Extract the [x, y] coordinate from the center of the cell holding the provided text.  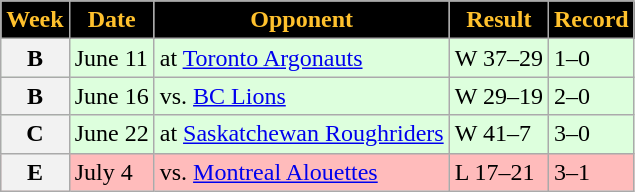
Opponent [302, 20]
3–0 [591, 134]
C [35, 134]
1–0 [591, 58]
at Saskatchewan Roughriders [302, 134]
W 37–29 [498, 58]
W 29–19 [498, 96]
Week [35, 20]
Result [498, 20]
W 41–7 [498, 134]
3–1 [591, 172]
June 16 [112, 96]
2–0 [591, 96]
E [35, 172]
June 22 [112, 134]
Record [591, 20]
June 11 [112, 58]
L 17–21 [498, 172]
vs. Montreal Alouettes [302, 172]
at Toronto Argonauts [302, 58]
vs. BC Lions [302, 96]
Date [112, 20]
July 4 [112, 172]
